Identify which cell holds the provided text, then report its (X, Y) central coordinate. 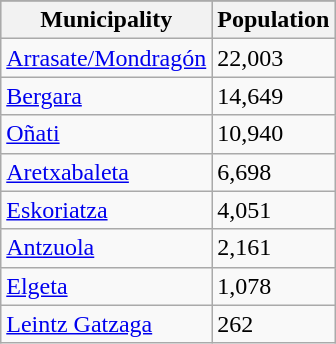
6,698 (274, 172)
Elgeta (106, 286)
Aretxabaleta (106, 172)
2,161 (274, 248)
Arrasate/Mondragón (106, 58)
10,940 (274, 134)
Eskoriatza (106, 210)
Bergara (106, 96)
14,649 (274, 96)
Oñati (106, 134)
Population (274, 20)
Antzuola (106, 248)
4,051 (274, 210)
1,078 (274, 286)
Leintz Gatzaga (106, 324)
22,003 (274, 58)
262 (274, 324)
Municipality (106, 20)
